Extract the [X, Y] coordinate from the center of the cell holding the provided text.  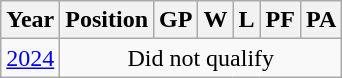
L [246, 20]
GP [176, 20]
Did not qualify [201, 58]
PA [320, 20]
Year [30, 20]
PF [280, 20]
2024 [30, 58]
W [216, 20]
Position [107, 20]
